Scan for the cell matching the given text and deliver its (x, y) coordinate at center. 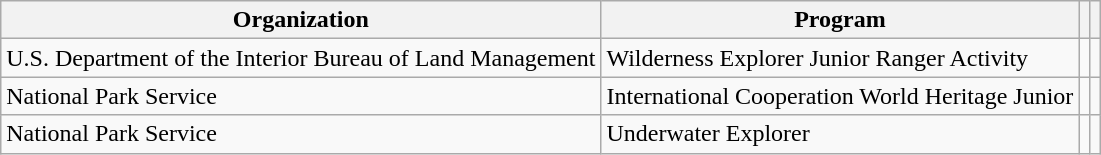
Wilderness Explorer Junior Ranger Activity (840, 58)
U.S. Department of the Interior Bureau of Land Management (301, 58)
Organization (301, 20)
Program (840, 20)
International Cooperation World Heritage Junior (840, 96)
Underwater Explorer (840, 134)
